Determine the [x, y] coordinate at the center of the cell enclosing the given text.  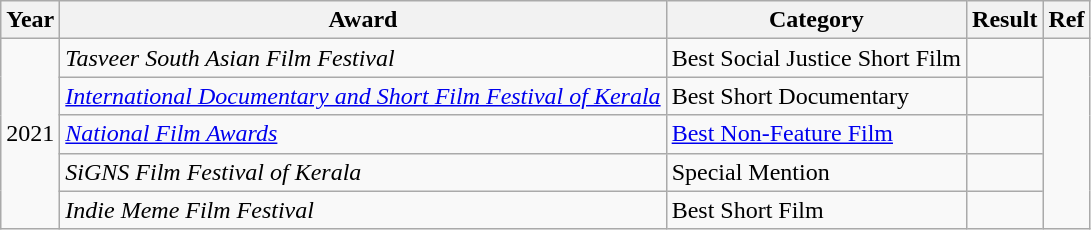
SiGNS Film Festival of Kerala [363, 172]
Award [363, 20]
Indie Meme Film Festival [363, 210]
Ref [1066, 20]
International Documentary and Short Film Festival of Kerala [363, 96]
Special Mention [816, 172]
Best Non-Feature Film [816, 134]
National Film Awards [363, 134]
Tasveer South Asian Film Festival [363, 58]
Category [816, 20]
2021 [30, 134]
Best Social Justice Short Film [816, 58]
Year [30, 20]
Result [1005, 20]
Best Short Film [816, 210]
Best Short Documentary [816, 96]
